Detect which cell encompasses the target text, then output its (x, y) center coordinate. 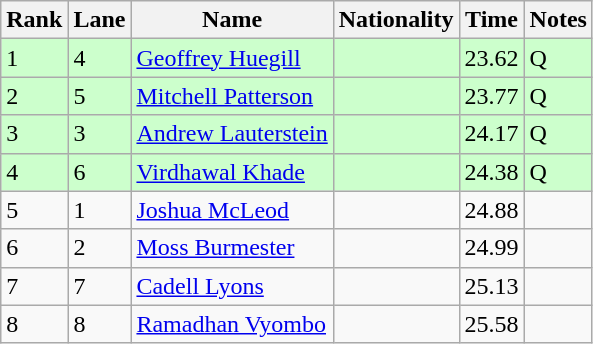
Ramadhan Vyombo (232, 324)
Moss Burmester (232, 248)
25.13 (492, 286)
Notes (558, 20)
Cadell Lyons (232, 286)
23.62 (492, 58)
Andrew Lauterstein (232, 134)
Time (492, 20)
23.77 (492, 96)
Lane (100, 20)
24.17 (492, 134)
Mitchell Patterson (232, 96)
24.99 (492, 248)
Nationality (396, 20)
24.38 (492, 172)
24.88 (492, 210)
Virdhawal Khade (232, 172)
25.58 (492, 324)
Name (232, 20)
Rank (34, 20)
Joshua McLeod (232, 210)
Geoffrey Huegill (232, 58)
